Scan for the cell matching the given text and deliver its [x, y] coordinate at center. 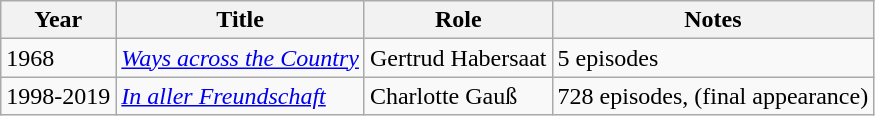
Year [58, 20]
1998-2019 [58, 96]
Gertrud Habersaat [458, 58]
Ways across the Country [240, 58]
Notes [713, 20]
728 episodes, (final appearance) [713, 96]
1968 [58, 58]
In aller Freundschaft [240, 96]
Role [458, 20]
Title [240, 20]
Charlotte Gauß [458, 96]
5 episodes [713, 58]
